For the text-containing cell, return its midpoint in (X, Y) coordinate format. 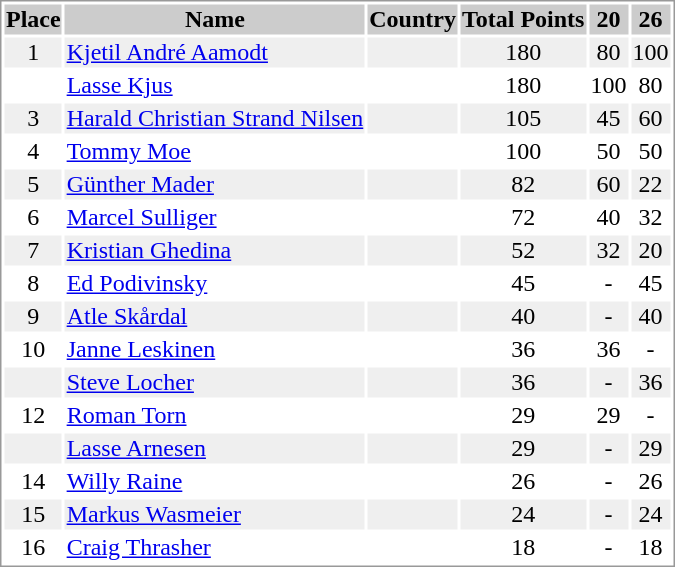
15 (33, 515)
12 (33, 415)
10 (33, 349)
Willy Raine (215, 481)
105 (522, 119)
16 (33, 547)
52 (522, 251)
Country (413, 19)
Harald Christian Strand Nilsen (215, 119)
Lasse Kjus (215, 85)
1 (33, 53)
Atle Skårdal (215, 317)
7 (33, 251)
22 (650, 185)
5 (33, 185)
Kristian Ghedina (215, 251)
Marcel Sulliger (215, 217)
Kjetil André Aamodt (215, 53)
Günther Mader (215, 185)
8 (33, 283)
Steve Locher (215, 383)
Janne Leskinen (215, 349)
3 (33, 119)
72 (522, 217)
4 (33, 151)
Lasse Arnesen (215, 449)
Place (33, 19)
Roman Torn (215, 415)
82 (522, 185)
9 (33, 317)
6 (33, 217)
Markus Wasmeier (215, 515)
Name (215, 19)
14 (33, 481)
Ed Podivinsky (215, 283)
Craig Thrasher (215, 547)
Tommy Moe (215, 151)
Total Points (522, 19)
